Return (x, y) of the center of cell containing provided text 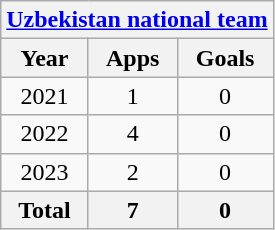
2022 (45, 134)
Total (45, 210)
2 (132, 172)
Year (45, 58)
1 (132, 96)
Goals (225, 58)
Apps (132, 58)
2021 (45, 96)
7 (132, 210)
4 (132, 134)
Uzbekistan national team (137, 20)
2023 (45, 172)
